Scan for the cell matching the given text and deliver its (X, Y) coordinate at center. 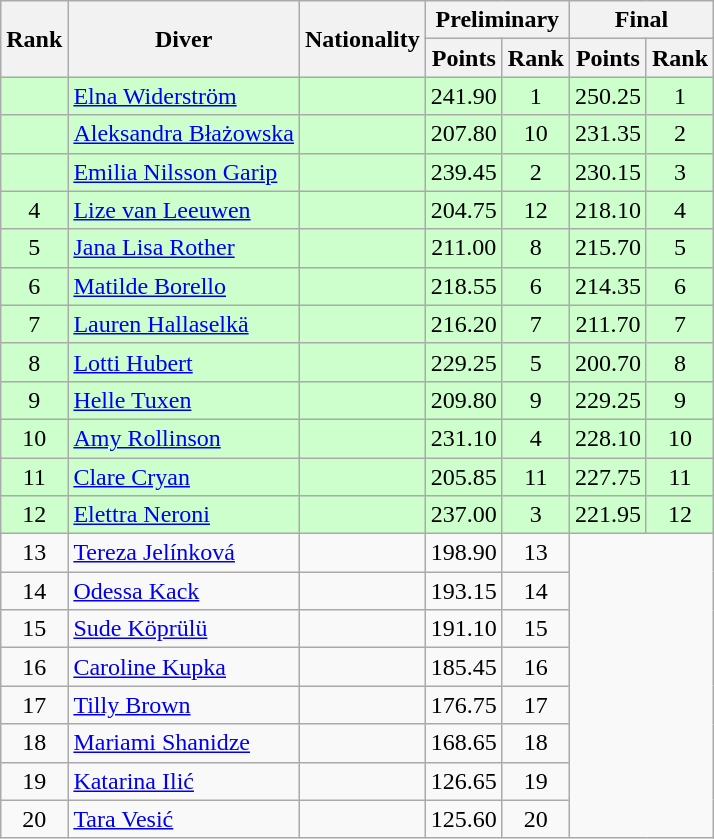
237.00 (464, 515)
205.85 (464, 477)
176.75 (464, 705)
Katarina Ilić (184, 781)
Lotti Hubert (184, 362)
215.70 (608, 248)
200.70 (608, 362)
Helle Tuxen (184, 400)
Elettra Neroni (184, 515)
228.10 (608, 438)
216.20 (464, 324)
Tara Vesić (184, 819)
Elna Widerström (184, 96)
241.90 (464, 96)
239.45 (464, 172)
Matilde Borello (184, 286)
Final (641, 20)
227.75 (608, 477)
214.35 (608, 286)
185.45 (464, 667)
204.75 (464, 210)
191.10 (464, 629)
Aleksandra Błażowska (184, 134)
Tilly Brown (184, 705)
Odessa Kack (184, 591)
125.60 (464, 819)
Clare Cryan (184, 477)
207.80 (464, 134)
221.95 (608, 515)
Lauren Hallaselkä (184, 324)
230.15 (608, 172)
231.35 (608, 134)
126.65 (464, 781)
Caroline Kupka (184, 667)
Tereza Jelínková (184, 553)
193.15 (464, 591)
211.00 (464, 248)
198.90 (464, 553)
Mariami Shanidze (184, 743)
218.55 (464, 286)
218.10 (608, 210)
209.80 (464, 400)
Nationality (363, 39)
250.25 (608, 96)
Lize van Leeuwen (184, 210)
Diver (184, 39)
Sude Köprülü (184, 629)
168.65 (464, 743)
Amy Rollinson (184, 438)
Jana Lisa Rother (184, 248)
231.10 (464, 438)
211.70 (608, 324)
Preliminary (497, 20)
Emilia Nilsson Garip (184, 172)
